Return the (X, Y) coordinate for the center point of the cell that contains the specified text.  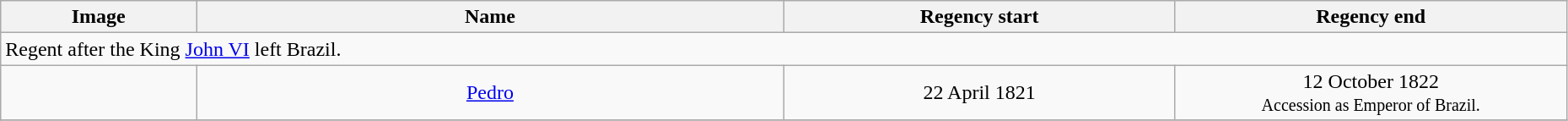
Regency end (1371, 17)
12 October 1822Accession as Emperor of Brazil. (1371, 93)
Name (490, 17)
Pedro (490, 93)
Regency start (979, 17)
Image (99, 17)
22 April 1821 (979, 93)
Regent after the King John VI left Brazil. (784, 49)
